For the text-containing cell, return its midpoint in (x, y) coordinate format. 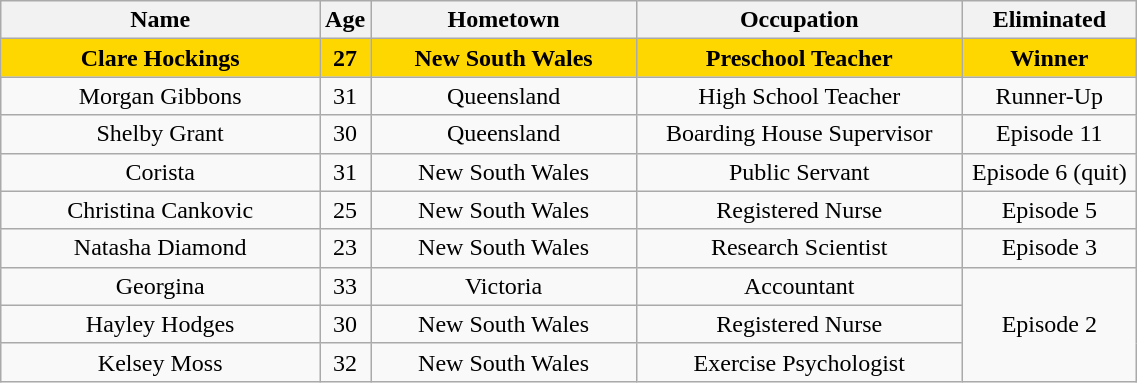
Clare Hockings (160, 58)
Episode 5 (1050, 210)
23 (346, 248)
25 (346, 210)
Hayley Hodges (160, 324)
Public Servant (800, 172)
Occupation (800, 20)
32 (346, 362)
Episode 3 (1050, 248)
Georgina (160, 286)
Morgan Gibbons (160, 96)
Name (160, 20)
Research Scientist (800, 248)
Winner (1050, 58)
Boarding House Supervisor (800, 134)
Corista (160, 172)
Age (346, 20)
Kelsey Moss (160, 362)
Christina Cankovic (160, 210)
Accountant (800, 286)
33 (346, 286)
Natasha Diamond (160, 248)
27 (346, 58)
Exercise Psychologist (800, 362)
Episode 11 (1050, 134)
Shelby Grant (160, 134)
Hometown (504, 20)
Victoria (504, 286)
Preschool Teacher (800, 58)
High School Teacher (800, 96)
Eliminated (1050, 20)
Episode 6 (quit) (1050, 172)
Runner-Up (1050, 96)
Episode 2 (1050, 324)
